Locate the cell with the specified text and output its (X, Y) center coordinate. 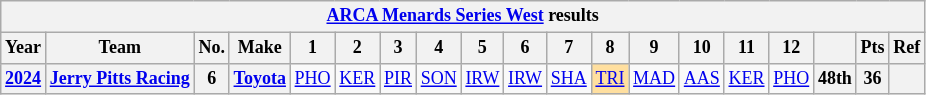
48th (836, 78)
Make (260, 48)
36 (872, 78)
SON (438, 78)
SHA (568, 78)
AAS (702, 78)
No. (212, 48)
ARCA Menards Series West results (463, 16)
11 (746, 48)
Ref (907, 48)
PIR (398, 78)
2 (358, 48)
10 (702, 48)
3 (398, 48)
Toyota (260, 78)
9 (654, 48)
Year (24, 48)
12 (792, 48)
2024 (24, 78)
Team (120, 48)
Jerry Pitts Racing (120, 78)
7 (568, 48)
5 (482, 48)
1 (312, 48)
TRI (610, 78)
8 (610, 48)
MAD (654, 78)
Pts (872, 48)
4 (438, 48)
